Provide the [x, y] coordinate of the cell's center where the given text is located.  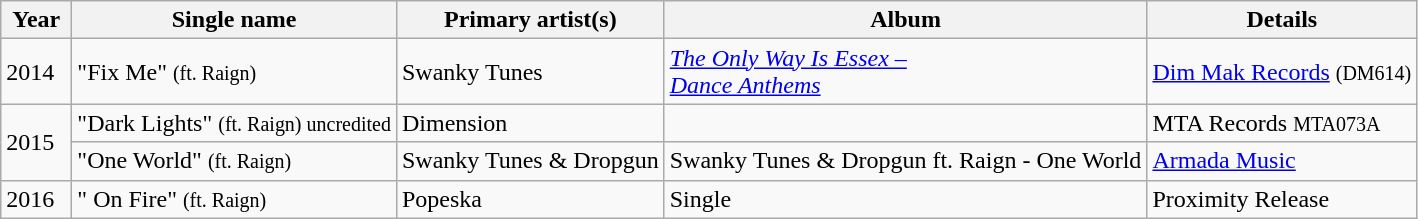
"Fix Me" (ft. Raign) [234, 72]
"Dark Lights" (ft. Raign) uncredited [234, 123]
Swanky Tunes & Dropgun ft. Raign - One World [906, 161]
"One World" (ft. Raign) [234, 161]
Swanky Tunes & Dropgun [530, 161]
Swanky Tunes [530, 72]
2014 [36, 72]
Proximity Release [1282, 199]
Year [36, 20]
Dim Mak Records (DM614) [1282, 72]
2016 [36, 199]
2015 [36, 142]
Popeska [530, 199]
Single name [234, 20]
Dimension [530, 123]
Single [906, 199]
The Only Way Is Essex – Dance Anthems [906, 72]
MTA Records MTA073A [1282, 123]
Primary artist(s) [530, 20]
Details [1282, 20]
" On Fire" (ft. Raign) [234, 199]
Album [906, 20]
Armada Music [1282, 161]
